Return (x, y) of the center of cell containing provided text 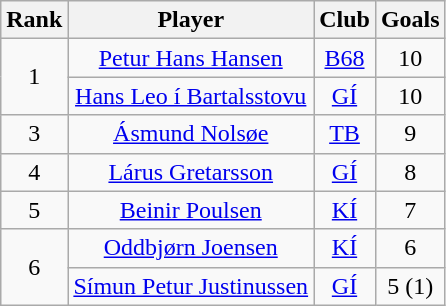
3 (34, 134)
Ásmund Nolsøe (191, 134)
5 (1) (410, 286)
Rank (34, 20)
Lárus Gretarsson (191, 172)
7 (410, 210)
8 (410, 172)
9 (410, 134)
B68 (345, 58)
Petur Hans Hansen (191, 58)
5 (34, 210)
Club (345, 20)
Player (191, 20)
Hans Leo í Bartalsstovu (191, 96)
4 (34, 172)
TB (345, 134)
Goals (410, 20)
1 (34, 77)
Oddbjørn Joensen (191, 248)
Beinir Poulsen (191, 210)
Símun Petur Justinussen (191, 286)
